Search for the cell housing the specified text and yield its (x, y) center coordinate. 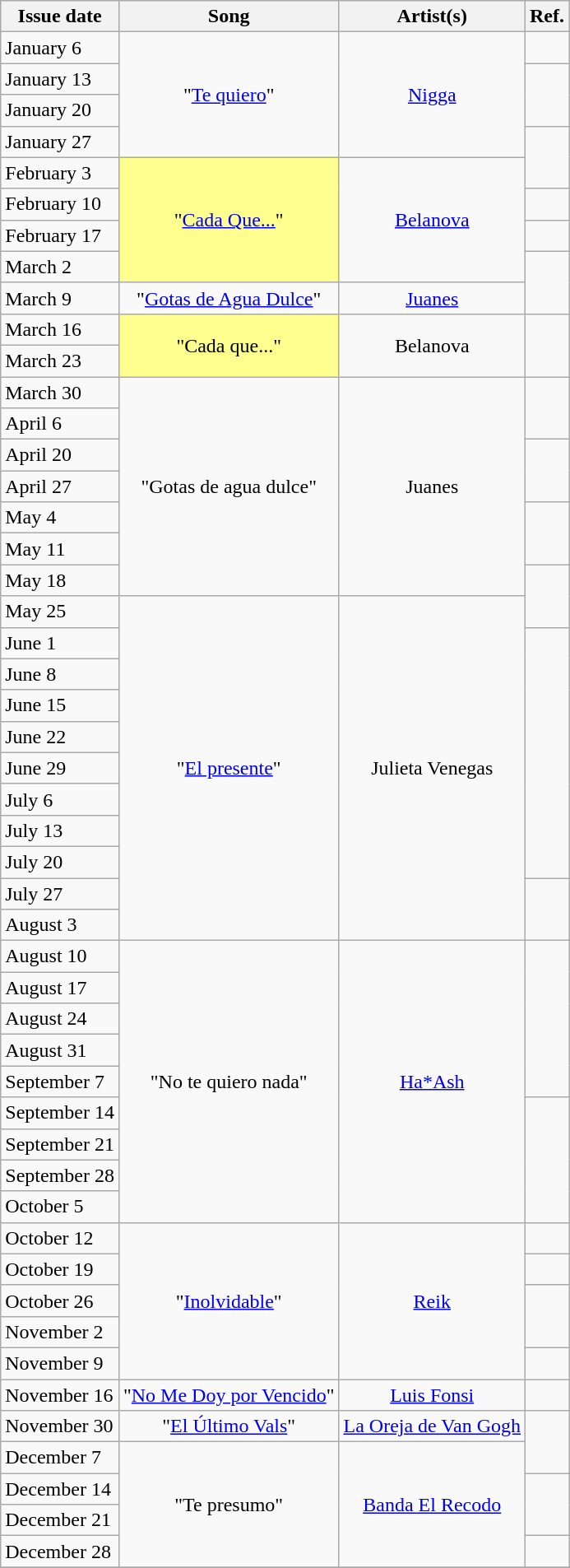
October 12 (60, 1238)
"El presente" (229, 769)
June 8 (60, 674)
May 11 (60, 549)
August 31 (60, 1050)
January 20 (60, 110)
Ha*Ash (433, 1082)
March 30 (60, 393)
February 17 (60, 235)
November 9 (60, 1363)
November 2 (60, 1332)
"Gotas de agua dulce" (229, 486)
"Te quiero" (229, 95)
"No Me Doy por Vencido" (229, 1395)
"Cada Que..." (229, 220)
November 30 (60, 1426)
June 15 (60, 705)
December 14 (60, 1489)
April 20 (60, 455)
July 6 (60, 799)
October 5 (60, 1207)
September 21 (60, 1144)
April 27 (60, 486)
Nigga (433, 95)
April 6 (60, 424)
"Inolvidable" (229, 1300)
Luis Fonsi (433, 1395)
"Gotas de Agua Dulce" (229, 298)
June 29 (60, 768)
Ref. (548, 16)
May 18 (60, 580)
June 1 (60, 643)
March 23 (60, 361)
December 7 (60, 1458)
"Cada que..." (229, 345)
December 28 (60, 1552)
July 20 (60, 862)
May 4 (60, 518)
July 27 (60, 893)
Song (229, 16)
August 17 (60, 988)
February 10 (60, 204)
Issue date (60, 16)
May 25 (60, 612)
January 27 (60, 142)
Banda El Recodo (433, 1505)
December 21 (60, 1520)
January 6 (60, 48)
Julieta Venegas (433, 769)
September 7 (60, 1082)
La Oreja de Van Gogh (433, 1426)
September 28 (60, 1175)
August 10 (60, 956)
"El Último Vals" (229, 1426)
March 2 (60, 267)
June 22 (60, 737)
September 14 (60, 1113)
October 19 (60, 1269)
November 16 (60, 1395)
March 9 (60, 298)
Reik (433, 1300)
"Te presumo" (229, 1505)
Artist(s) (433, 16)
July 13 (60, 831)
August 24 (60, 1019)
"No te quiero nada" (229, 1082)
March 16 (60, 329)
August 3 (60, 925)
October 26 (60, 1300)
January 13 (60, 79)
February 3 (60, 173)
